Extract the (X, Y) coordinate from the center of the cell holding the provided text.  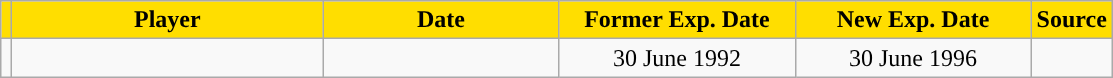
Source (1072, 20)
Player (168, 20)
New Exp. Date (913, 20)
Former Exp. Date (677, 20)
30 June 1992 (677, 58)
30 June 1996 (913, 58)
Date (441, 20)
